Search for the cell housing the specified text and yield its (X, Y) center coordinate. 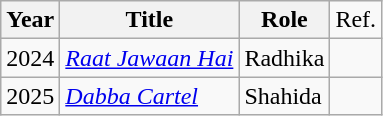
Ref. (356, 20)
Year (30, 20)
2024 (30, 58)
2025 (30, 96)
Title (150, 20)
Role (284, 20)
Shahida (284, 96)
Dabba Cartel (150, 96)
Radhika (284, 58)
Raat Jawaan Hai (150, 58)
